Identify which cell holds the provided text, then report its [x, y] central coordinate. 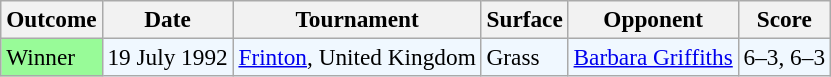
Winner [52, 57]
Grass [524, 57]
Outcome [52, 19]
Date [168, 19]
Tournament [357, 19]
19 July 1992 [168, 57]
6–3, 6–3 [784, 57]
Opponent [653, 19]
Score [784, 19]
Frinton, United Kingdom [357, 57]
Surface [524, 19]
Barbara Griffiths [653, 57]
